From the cell containing the given text, extract its center point as (x, y) coordinate. 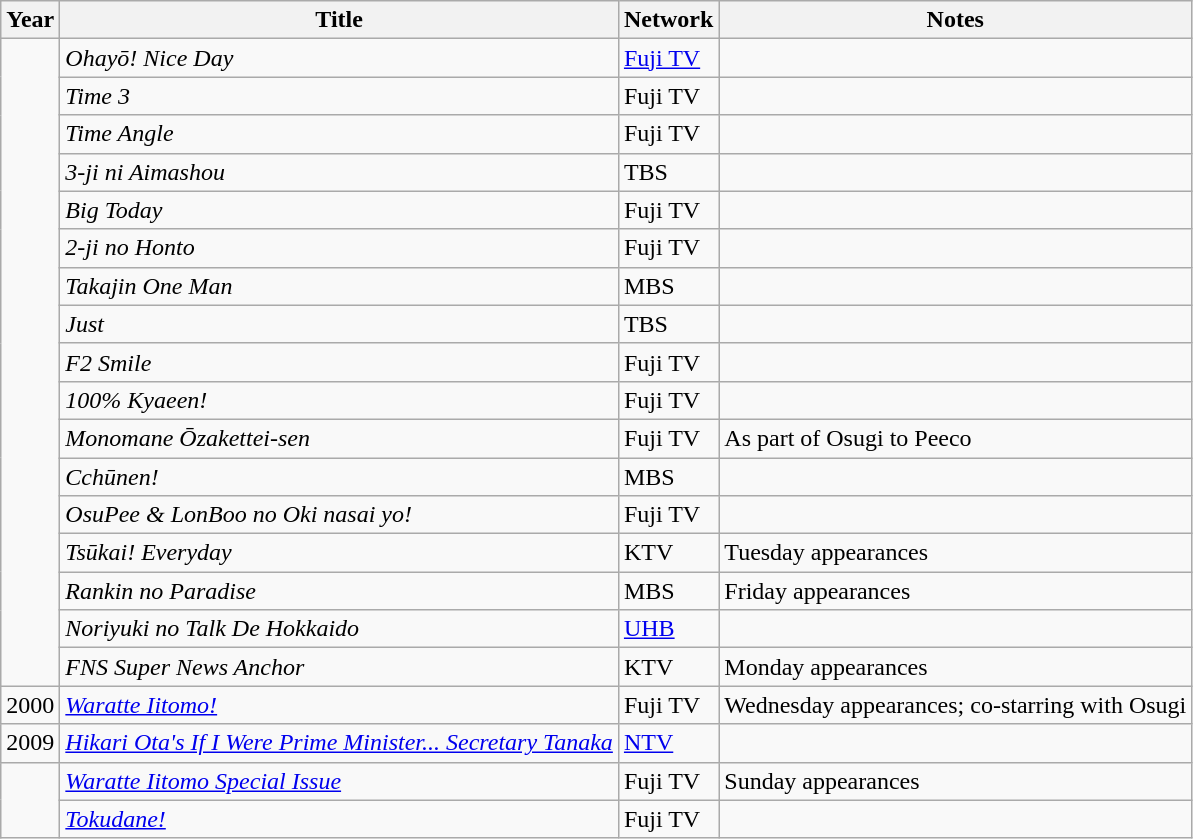
Takajin One Man (340, 286)
UHB (668, 629)
Sunday appearances (956, 781)
Network (668, 20)
2000 (30, 705)
Cchūnen! (340, 477)
2-ji no Honto (340, 248)
Hikari Ota's If I Were Prime Minister... Secretary Tanaka (340, 743)
Ohayō! Nice Day (340, 58)
FNS Super News Anchor (340, 667)
Monday appearances (956, 667)
F2 Smile (340, 362)
Title (340, 20)
Time Angle (340, 134)
OsuPee & LonBoo no Oki nasai yo! (340, 515)
Tsūkai! Everyday (340, 553)
Big Today (340, 210)
100% Kyaeen! (340, 400)
Just (340, 324)
Rankin no Paradise (340, 591)
2009 (30, 743)
Waratte Iitomo! (340, 705)
3-ji ni Aimashou (340, 172)
Tokudane! (340, 819)
Year (30, 20)
As part of Osugi to Peeco (956, 438)
Time 3 (340, 96)
Notes (956, 20)
Friday appearances (956, 591)
Monomane Ōzakettei-sen (340, 438)
Waratte Iitomo Special Issue (340, 781)
Wednesday appearances; co-starring with Osugi (956, 705)
Noriyuki no Talk De Hokkaido (340, 629)
Tuesday appearances (956, 553)
NTV (668, 743)
